Locate the cell with the specified text and output its [X, Y] center coordinate. 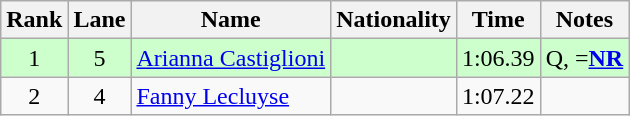
5 [100, 58]
Fanny Lecluyse [231, 96]
Rank [34, 20]
1:06.39 [498, 58]
1 [34, 58]
Arianna Castiglioni [231, 58]
Q, =NR [584, 58]
2 [34, 96]
Time [498, 20]
Name [231, 20]
1:07.22 [498, 96]
Notes [584, 20]
4 [100, 96]
Lane [100, 20]
Nationality [394, 20]
